Scan for the cell matching the given text and deliver its (x, y) coordinate at center. 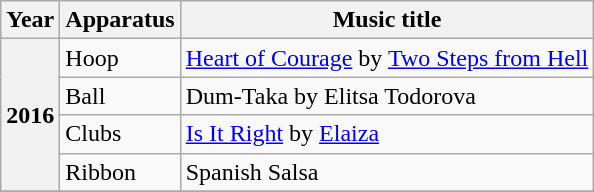
Ball (120, 96)
Hoop (120, 58)
Clubs (120, 134)
Dum-Taka by Elitsa Todorova (387, 96)
Ribbon (120, 172)
Year (30, 20)
Spanish Salsa (387, 172)
Apparatus (120, 20)
Heart of Courage by Two Steps from Hell (387, 58)
Music title (387, 20)
2016 (30, 115)
Is It Right by Elaiza (387, 134)
